For the text-containing cell, return its midpoint in (x, y) coordinate format. 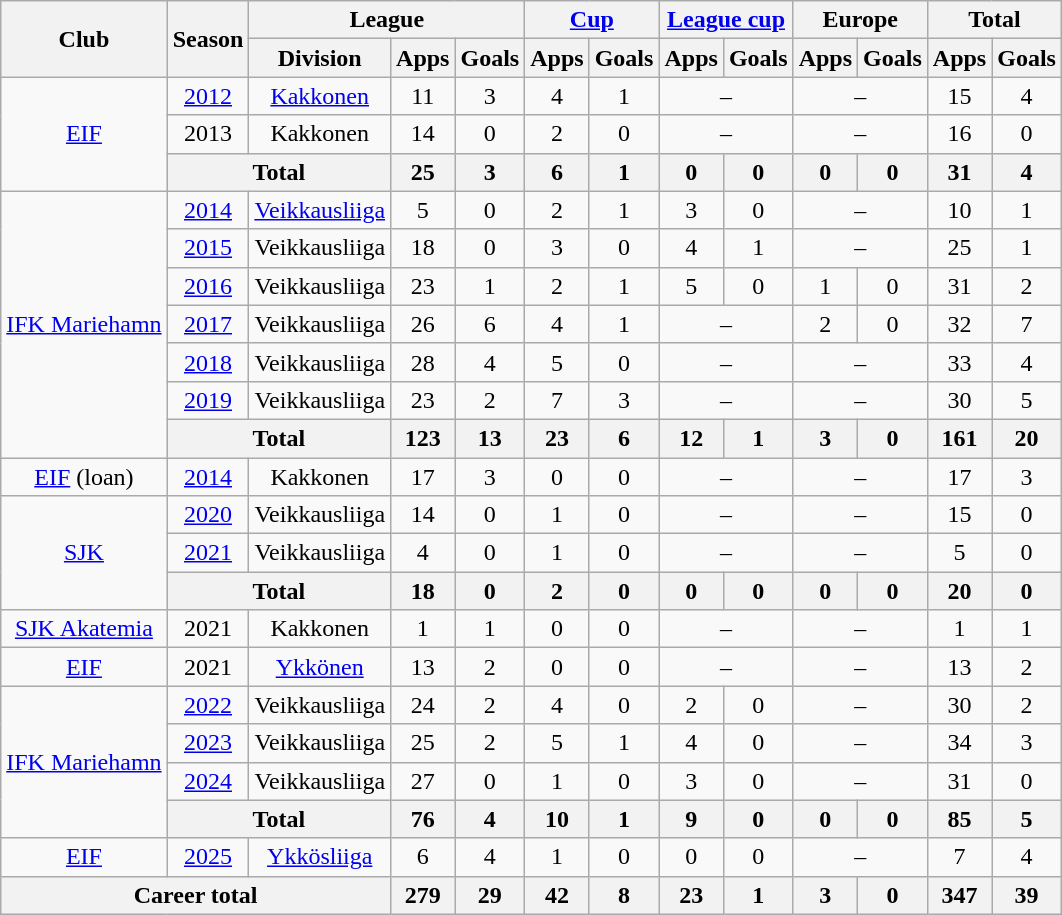
39 (1027, 895)
Division (320, 58)
2019 (208, 400)
123 (423, 438)
EIF (loan) (84, 477)
Europe (860, 20)
11 (423, 96)
34 (959, 743)
2017 (208, 324)
2016 (208, 286)
Ykkösliiga (320, 857)
32 (959, 324)
2024 (208, 781)
2012 (208, 96)
76 (423, 819)
8 (624, 895)
27 (423, 781)
9 (691, 819)
2025 (208, 857)
2013 (208, 134)
2018 (208, 362)
Career total (196, 895)
42 (557, 895)
26 (423, 324)
Ykkönen (320, 667)
League (387, 20)
12 (691, 438)
Season (208, 39)
29 (490, 895)
2020 (208, 515)
2015 (208, 248)
28 (423, 362)
Cup (592, 20)
279 (423, 895)
SJK Akatemia (84, 629)
2023 (208, 743)
161 (959, 438)
85 (959, 819)
2022 (208, 705)
16 (959, 134)
24 (423, 705)
SJK (84, 553)
Club (84, 39)
347 (959, 895)
League cup (726, 20)
33 (959, 362)
